Scan for the cell matching the given text and deliver its (X, Y) coordinate at center. 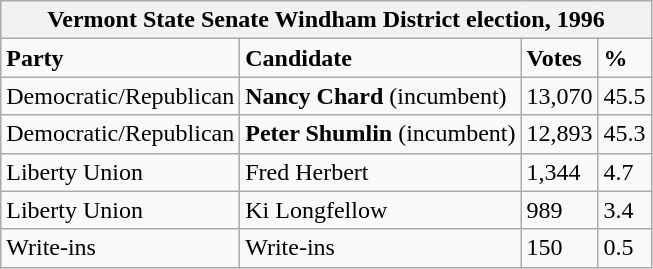
45.5 (624, 96)
Peter Shumlin (incumbent) (380, 134)
12,893 (560, 134)
Ki Longfellow (380, 210)
45.3 (624, 134)
150 (560, 248)
989 (560, 210)
Vermont State Senate Windham District election, 1996 (326, 20)
1,344 (560, 172)
13,070 (560, 96)
% (624, 58)
Candidate (380, 58)
Fred Herbert (380, 172)
0.5 (624, 248)
Votes (560, 58)
3.4 (624, 210)
Party (120, 58)
Nancy Chard (incumbent) (380, 96)
4.7 (624, 172)
